Locate the cell with the specified text and output its [x, y] center coordinate. 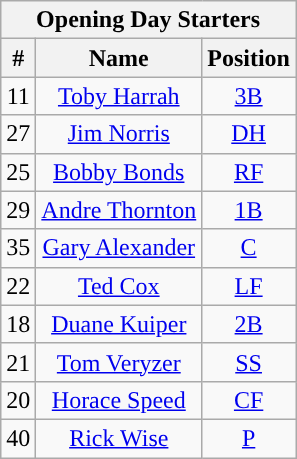
Tom Veryzer [119, 362]
Horace Speed [119, 400]
Rick Wise [119, 438]
2B [249, 324]
Ted Cox [119, 286]
P [249, 438]
Andre Thornton [119, 210]
Position [249, 58]
3B [249, 96]
27 [18, 134]
Bobby Bonds [119, 172]
Jim Norris [119, 134]
21 [18, 362]
Gary Alexander [119, 248]
1B [249, 210]
Duane Kuiper [119, 324]
DH [249, 134]
20 [18, 400]
29 [18, 210]
C [249, 248]
11 [18, 96]
Toby Harrah [119, 96]
Name [119, 58]
22 [18, 286]
# [18, 58]
SS [249, 362]
25 [18, 172]
LF [249, 286]
CF [249, 400]
RF [249, 172]
18 [18, 324]
Opening Day Starters [148, 20]
40 [18, 438]
35 [18, 248]
